From the cell containing the given text, extract its center point as (X, Y) coordinate. 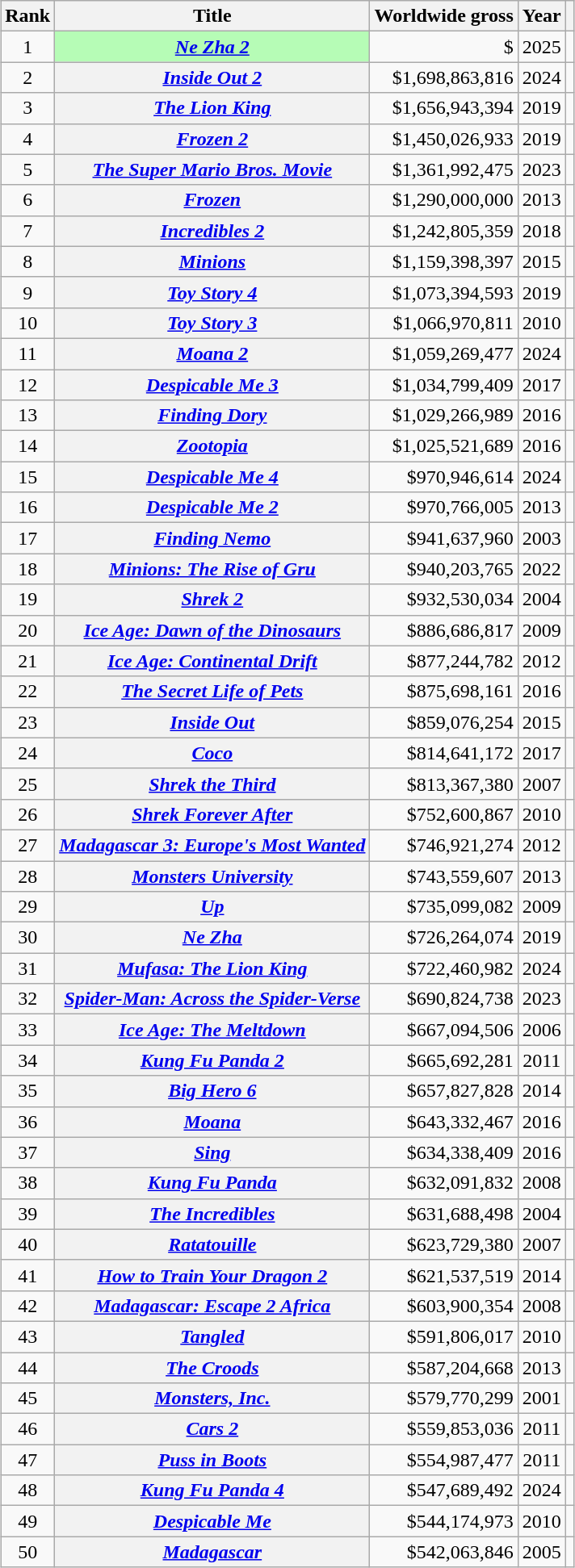
Madagascar 3: Europe's Most Wanted (212, 845)
42 (27, 1306)
Shrek the Third (212, 784)
Finding Dory (212, 416)
Minions: The Rise of Gru (212, 569)
$1,656,943,394 (444, 108)
$1,361,992,475 (444, 169)
$559,853,036 (444, 1429)
1 (27, 47)
$1,025,521,689 (444, 446)
$970,766,005 (444, 508)
17 (27, 538)
Shrek 2 (212, 600)
The Incredibles (212, 1214)
The Croods (212, 1368)
Ratatouille (212, 1244)
22 (27, 692)
2022 (541, 569)
Moana 2 (212, 353)
47 (27, 1460)
30 (27, 938)
Worldwide gross (444, 16)
$970,946,614 (444, 477)
48 (27, 1491)
$722,460,982 (444, 968)
$667,094,506 (444, 1030)
Mufasa: The Lion King (212, 968)
Puss in Boots (212, 1460)
25 (27, 784)
$752,600,867 (444, 814)
$875,698,161 (444, 692)
Year (541, 16)
16 (27, 508)
46 (27, 1429)
21 (27, 661)
Kung Fu Panda (212, 1183)
$877,244,782 (444, 661)
$591,806,017 (444, 1336)
Inside Out (212, 722)
Shrek Forever After (212, 814)
10 (27, 323)
8 (27, 261)
The Super Mario Bros. Movie (212, 169)
$623,729,380 (444, 1244)
2 (27, 77)
19 (27, 600)
Frozen (212, 200)
Incredibles 2 (212, 231)
20 (27, 630)
$ (444, 47)
Ice Age: The Meltdown (212, 1030)
Toy Story 3 (212, 323)
$542,063,846 (444, 1552)
$554,987,477 (444, 1460)
Kung Fu Panda 2 (212, 1060)
Ice Age: Continental Drift (212, 661)
Minions (212, 261)
2006 (541, 1030)
Despicable Me 2 (212, 508)
$1,073,394,593 (444, 292)
Despicable Me 3 (212, 385)
Ice Age: Dawn of the Dinosaurs (212, 630)
$1,029,266,989 (444, 416)
$940,203,765 (444, 569)
Coco (212, 753)
2005 (541, 1552)
$814,641,172 (444, 753)
$643,332,467 (444, 1122)
39 (27, 1214)
$603,900,354 (444, 1306)
$1,698,863,816 (444, 77)
9 (27, 292)
7 (27, 231)
$1,450,026,933 (444, 139)
27 (27, 845)
$1,290,000,000 (444, 200)
24 (27, 753)
$621,537,519 (444, 1275)
Zootopia (212, 446)
$1,034,799,409 (444, 385)
40 (27, 1244)
$547,689,492 (444, 1491)
31 (27, 968)
Ne Zha (212, 938)
Monsters University (212, 876)
Toy Story 4 (212, 292)
Despicable Me 4 (212, 477)
Monsters, Inc. (212, 1399)
The Secret Life of Pets (212, 692)
45 (27, 1399)
2003 (541, 538)
Kung Fu Panda 4 (212, 1491)
$587,204,668 (444, 1368)
Title (212, 16)
$544,174,973 (444, 1521)
12 (27, 385)
Rank (27, 16)
43 (27, 1336)
41 (27, 1275)
How to Train Your Dragon 2 (212, 1275)
13 (27, 416)
38 (27, 1183)
50 (27, 1552)
32 (27, 999)
33 (27, 1030)
Frozen 2 (212, 139)
26 (27, 814)
$743,559,607 (444, 876)
The Lion King (212, 108)
2018 (541, 231)
3 (27, 108)
Madagascar: Escape 2 Africa (212, 1306)
15 (27, 477)
$1,159,398,397 (444, 261)
$634,338,409 (444, 1152)
11 (27, 353)
2025 (541, 47)
Cars 2 (212, 1429)
Inside Out 2 (212, 77)
$746,921,274 (444, 845)
6 (27, 200)
18 (27, 569)
14 (27, 446)
$631,688,498 (444, 1214)
Spider-Man: Across the Spider-Verse (212, 999)
29 (27, 907)
$859,076,254 (444, 722)
49 (27, 1521)
Madagascar (212, 1552)
36 (27, 1122)
Despicable Me (212, 1521)
5 (27, 169)
$726,264,074 (444, 938)
35 (27, 1091)
$1,066,970,811 (444, 323)
44 (27, 1368)
2001 (541, 1399)
34 (27, 1060)
$1,059,269,477 (444, 353)
$632,091,832 (444, 1183)
$813,367,380 (444, 784)
Big Hero 6 (212, 1091)
Up (212, 907)
$579,770,299 (444, 1399)
$886,686,817 (444, 630)
$665,692,281 (444, 1060)
Finding Nemo (212, 538)
$690,824,738 (444, 999)
$941,637,960 (444, 538)
Ne Zha 2 (212, 47)
Tangled (212, 1336)
Moana (212, 1122)
Sing (212, 1152)
$735,099,082 (444, 907)
4 (27, 139)
$657,827,828 (444, 1091)
37 (27, 1152)
28 (27, 876)
$1,242,805,359 (444, 231)
23 (27, 722)
$932,530,034 (444, 600)
